Detect which cell encompasses the target text, then output its [X, Y] center coordinate. 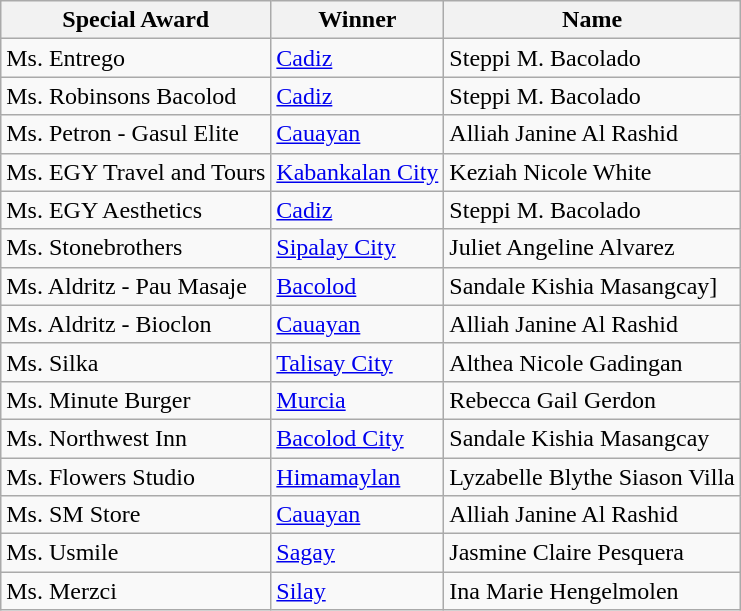
Ms. Usmile [136, 553]
Keziah Nicole White [592, 172]
Juliet Angeline Alvarez [592, 248]
Special Award [136, 20]
Silay [358, 591]
Sagay [358, 553]
Himamaylan [358, 477]
Ms. Robinsons Bacolod [136, 96]
Ms. Merzci [136, 591]
Ms. EGY Aesthetics [136, 210]
Rebecca Gail Gerdon [592, 400]
Name [592, 20]
Ms. Flowers Studio [136, 477]
Bacolod [358, 286]
Talisay City [358, 362]
Ms. SM Store [136, 515]
Sandale Kishia Masangcay [592, 438]
Jasmine Claire Pesquera [592, 553]
Winner [358, 20]
Murcia [358, 400]
Ms. Aldritz - Pau Masaje [136, 286]
Ina Marie Hengelmolen [592, 591]
Althea Nicole Gadingan [592, 362]
Ms. Aldritz - Bioclon [136, 324]
Ms. Stonebrothers [136, 248]
Ms. Northwest Inn [136, 438]
Ms. Minute Burger [136, 400]
Bacolod City [358, 438]
Ms. Silka [136, 362]
Ms. EGY Travel and Tours [136, 172]
Kabankalan City [358, 172]
Sipalay City [358, 248]
Ms. Petron - Gasul Elite [136, 134]
Lyzabelle Blythe Siason Villa [592, 477]
Ms. Entrego [136, 58]
Sandale Kishia Masangcay] [592, 286]
